Return (x, y) of the center of cell containing provided text 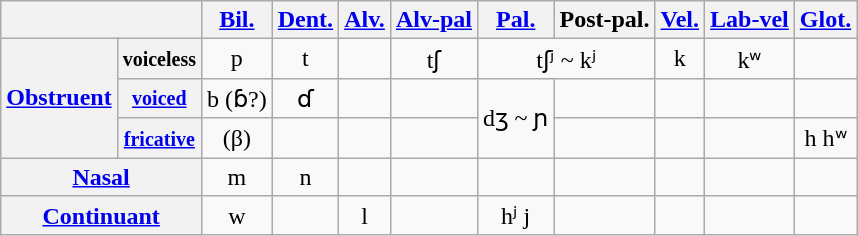
Nasal (102, 177)
k (680, 59)
b (ɓ?) (238, 98)
voiceless (159, 59)
tʃʲ ~ kʲ (566, 59)
Post-pal. (604, 20)
m (238, 177)
n (305, 177)
Pal. (516, 20)
ɗ (305, 98)
Continuant (102, 216)
dʒ ~ ɲ (516, 118)
Vel. (680, 20)
Dent. (305, 20)
fricative (159, 138)
hʲ j (516, 216)
(β) (238, 138)
l (365, 216)
h hʷ (825, 138)
Bil. (238, 20)
Alv-pal (434, 20)
p (238, 59)
kʷ (750, 59)
Glot. (825, 20)
voiced (159, 98)
Alv. (365, 20)
Obstruent (59, 98)
w (238, 216)
t (305, 59)
Lab-vel (750, 20)
tʃ (434, 59)
